For the text-containing cell, return its midpoint in (X, Y) coordinate format. 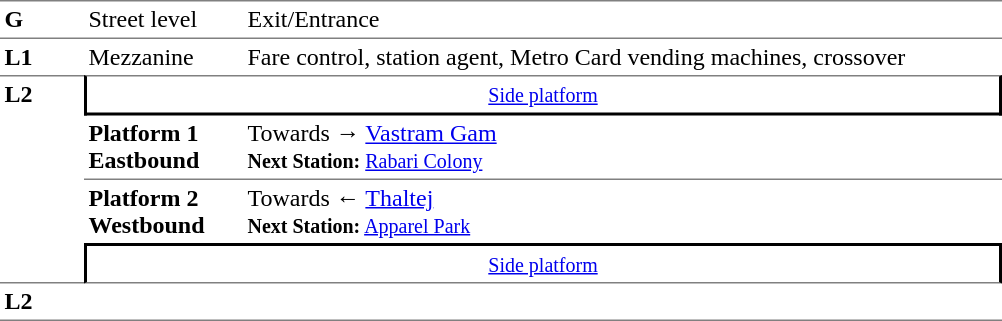
Platform 1Eastbound (164, 148)
Platform 2Westbound (164, 212)
Towards → Vastram GamNext Station: Rabari Colony (622, 148)
L1 (42, 57)
L2 (42, 179)
Exit/Entrance (622, 20)
Mezzanine (164, 57)
G (42, 20)
Fare control, station agent, Metro Card vending machines, crossover (622, 57)
Street level (164, 20)
Towards ← ThaltejNext Station: Apparel Park (622, 212)
